Output the (X, Y) coordinate of the center of the cell containing the given text.  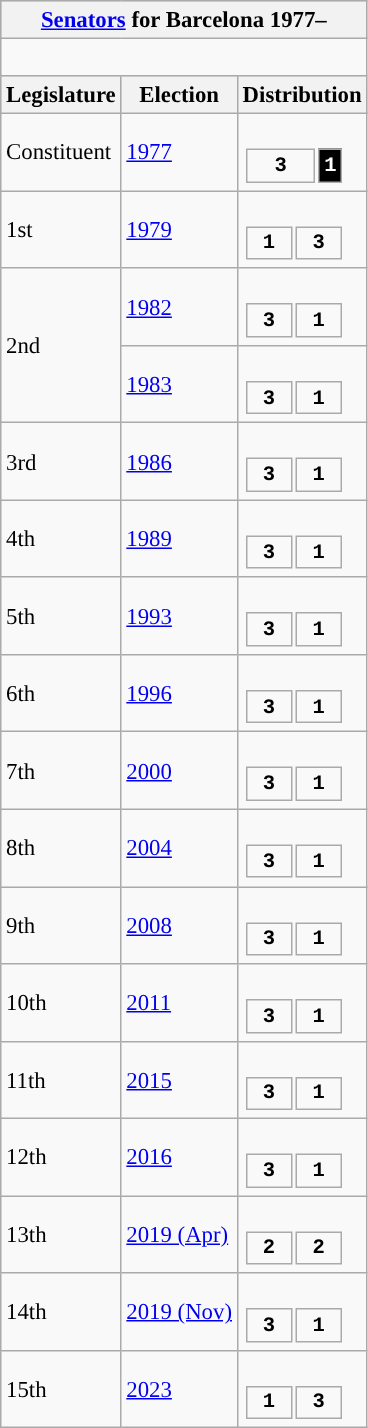
7th (61, 770)
13th (61, 1234)
14th (61, 1312)
1977 (179, 152)
Distribution (302, 95)
Election (179, 95)
Legislature (61, 95)
1996 (179, 694)
8th (61, 848)
2019 (Nov) (179, 1312)
1979 (179, 230)
1st (61, 230)
12th (61, 1158)
1986 (179, 462)
15th (61, 1388)
2008 (179, 926)
2011 (179, 1002)
4th (61, 538)
1989 (179, 538)
9th (61, 926)
2000 (179, 770)
2004 (179, 848)
6th (61, 694)
Constituent (61, 152)
2 2 (302, 1234)
3rd (61, 462)
11th (61, 1080)
1983 (179, 384)
10th (61, 1002)
2015 (179, 1080)
Senators for Barcelona 1977– (184, 20)
2023 (179, 1388)
5th (61, 616)
1982 (179, 306)
2nd (61, 346)
2019 (Apr) (179, 1234)
1993 (179, 616)
2016 (179, 1158)
